Locate the cell with the specified text and output its [x, y] center coordinate. 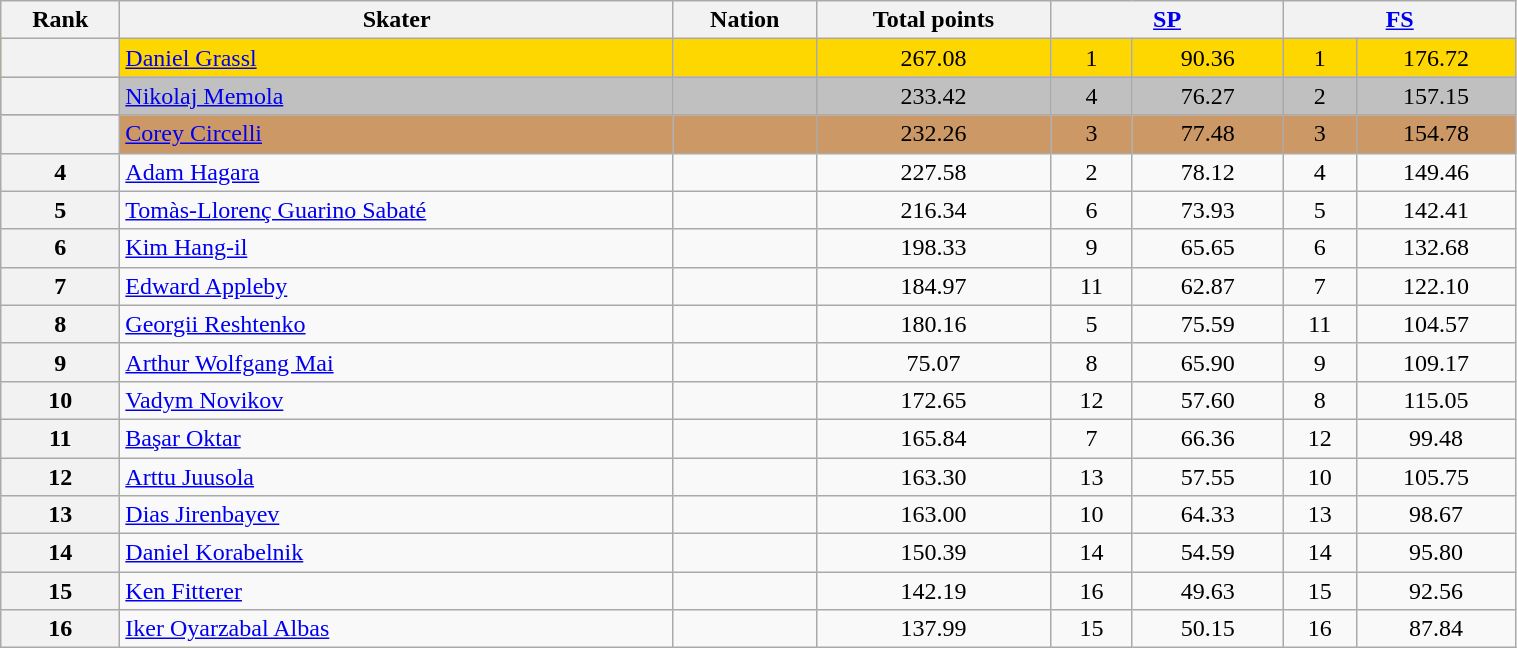
54.59 [1208, 553]
65.90 [1208, 362]
176.72 [1436, 58]
95.80 [1436, 553]
49.63 [1208, 591]
165.84 [934, 438]
Daniel Korabelnik [397, 553]
Edward Appleby [397, 286]
64.33 [1208, 515]
50.15 [1208, 629]
99.48 [1436, 438]
180.16 [934, 324]
105.75 [1436, 477]
FS [1400, 20]
Nation [744, 20]
Skater [397, 20]
Total points [934, 20]
Vadym Novikov [397, 400]
104.57 [1436, 324]
Tomàs-Llorenç Guarino Sabaté [397, 210]
198.33 [934, 248]
76.27 [1208, 96]
57.55 [1208, 477]
75.07 [934, 362]
Ken Fitterer [397, 591]
216.34 [934, 210]
154.78 [1436, 134]
233.42 [934, 96]
132.68 [1436, 248]
Daniel Grassl [397, 58]
90.36 [1208, 58]
SP [1168, 20]
78.12 [1208, 172]
Adam Hagara [397, 172]
66.36 [1208, 438]
142.41 [1436, 210]
Georgii Reshtenko [397, 324]
57.60 [1208, 400]
98.67 [1436, 515]
150.39 [934, 553]
163.00 [934, 515]
Corey Circelli [397, 134]
65.65 [1208, 248]
137.99 [934, 629]
73.93 [1208, 210]
122.10 [1436, 286]
Rank [60, 20]
157.15 [1436, 96]
232.26 [934, 134]
227.58 [934, 172]
75.59 [1208, 324]
163.30 [934, 477]
149.46 [1436, 172]
Arthur Wolfgang Mai [397, 362]
172.65 [934, 400]
62.87 [1208, 286]
77.48 [1208, 134]
Nikolaj Memola [397, 96]
92.56 [1436, 591]
142.19 [934, 591]
109.17 [1436, 362]
87.84 [1436, 629]
Dias Jirenbayev [397, 515]
Arttu Juusola [397, 477]
Başar Oktar [397, 438]
Kim Hang-il [397, 248]
Iker Oyarzabal Albas [397, 629]
184.97 [934, 286]
267.08 [934, 58]
115.05 [1436, 400]
